Determine the (x, y) coordinate at the center of the cell enclosing the given text.  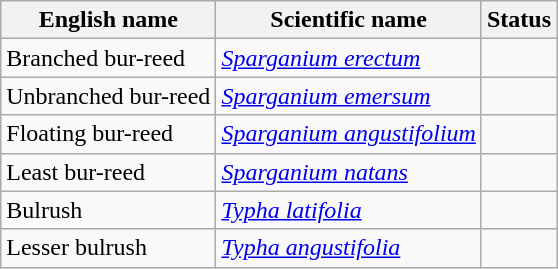
Sparganium erectum (349, 58)
Sparganium natans (349, 172)
Unbranched bur-reed (108, 96)
Branched bur-reed (108, 58)
English name (108, 20)
Sparganium emersum (349, 96)
Typha latifolia (349, 210)
Status (518, 20)
Floating bur-reed (108, 134)
Least bur-reed (108, 172)
Sparganium angustifolium (349, 134)
Typha angustifolia (349, 248)
Lesser bulrush (108, 248)
Bulrush (108, 210)
Scientific name (349, 20)
